Detect which cell encompasses the target text, then output its (x, y) center coordinate. 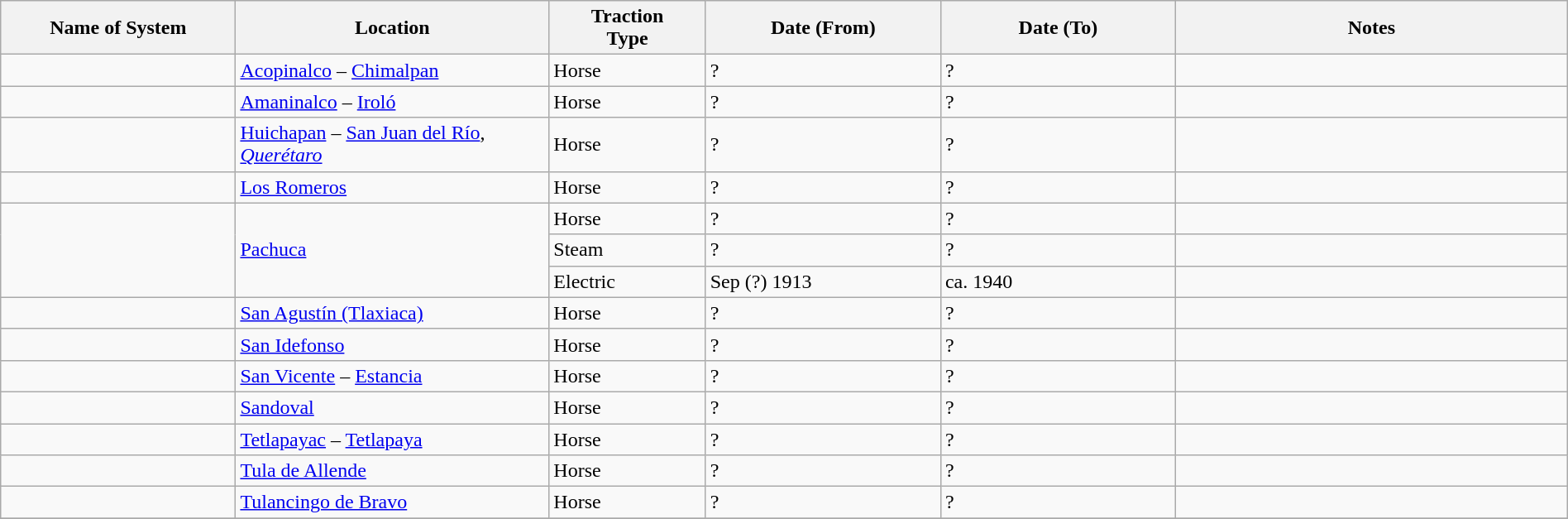
Tulancingo de Bravo (392, 502)
Tula de Allende (392, 471)
Electric (627, 281)
San Vicente – Estancia (392, 376)
San Agustín (Tlaxiaca) (392, 313)
Amaninalco – Iroló (392, 102)
Pachuca (392, 250)
Date (From) (823, 28)
Name of System (118, 28)
TractionType (627, 28)
San Idefonso (392, 344)
Steam (627, 250)
Notes (1372, 28)
ca. 1940 (1058, 281)
Date (To) (1058, 28)
Location (392, 28)
Huichapan – San Juan del Río, Querétaro (392, 144)
Sandoval (392, 407)
Acopinalco – Chimalpan (392, 70)
Tetlapayac – Tetlapaya (392, 440)
Sep (?) 1913 (823, 281)
Los Romeros (392, 187)
